Pinpoint the cell where the given text exists, returning its [x, y] midpoint coordinate. 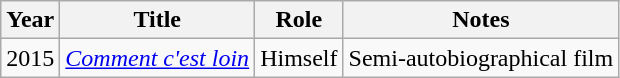
Title [158, 20]
2015 [30, 58]
Notes [481, 20]
Year [30, 20]
Semi-autobiographical film [481, 58]
Role [299, 20]
Comment c'est loin [158, 58]
Himself [299, 58]
